Return [X, Y] of the center of cell containing provided text 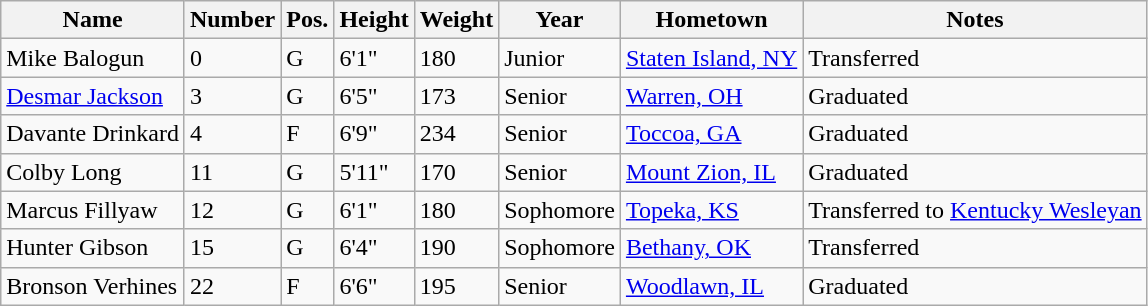
5'11" [374, 172]
Woodlawn, IL [711, 286]
22 [232, 286]
Desmar Jackson [93, 96]
Mount Zion, IL [711, 172]
6'4" [374, 248]
Topeka, KS [711, 210]
Notes [975, 20]
Bethany, OK [711, 248]
15 [232, 248]
Year [560, 20]
Transferred to Kentucky Wesleyan [975, 210]
Pos. [308, 20]
12 [232, 210]
Weight [456, 20]
6'5" [374, 96]
Bronson Verhines [93, 286]
3 [232, 96]
Staten Island, NY [711, 58]
195 [456, 286]
170 [456, 172]
11 [232, 172]
Hunter Gibson [93, 248]
6'6" [374, 286]
Marcus Fillyaw [93, 210]
Name [93, 20]
Junior [560, 58]
Toccoa, GA [711, 134]
0 [232, 58]
6'9" [374, 134]
Colby Long [93, 172]
173 [456, 96]
234 [456, 134]
Number [232, 20]
Davante Drinkard [93, 134]
Hometown [711, 20]
4 [232, 134]
190 [456, 248]
Height [374, 20]
Mike Balogun [93, 58]
Warren, OH [711, 96]
